Output the [x, y] coordinate of the center of the cell containing the given text.  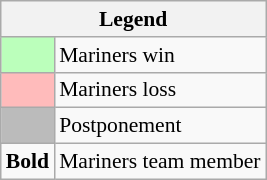
Mariners loss [160, 90]
Legend [134, 19]
Postponement [160, 126]
Mariners win [160, 55]
Mariners team member [160, 162]
Bold [28, 162]
